Search for the cell housing the specified text and yield its (x, y) center coordinate. 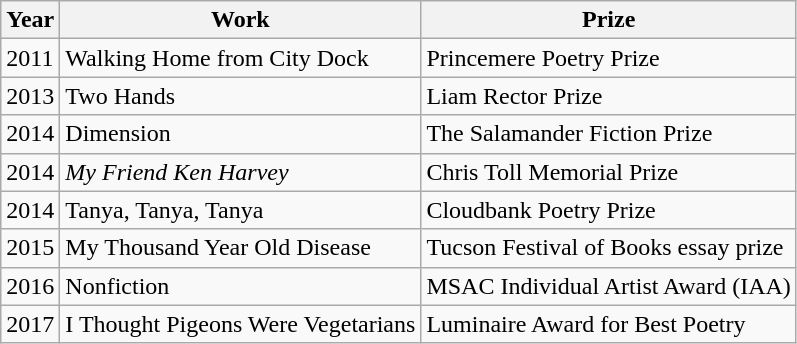
2015 (30, 248)
Tanya, Tanya, Tanya (240, 210)
My Friend Ken Harvey (240, 172)
Princemere Poetry Prize (609, 58)
Chris Toll Memorial Prize (609, 172)
2016 (30, 286)
I Thought Pigeons Were Vegetarians (240, 324)
2013 (30, 96)
The Salamander Fiction Prize (609, 134)
2011 (30, 58)
Prize (609, 20)
Luminaire Award for Best Poetry (609, 324)
Walking Home from City Dock (240, 58)
Cloudbank Poetry Prize (609, 210)
Work (240, 20)
MSAC Individual Artist Award (IAA) (609, 286)
Year (30, 20)
Tucson Festival of Books essay prize (609, 248)
Liam Rector Prize (609, 96)
Dimension (240, 134)
2017 (30, 324)
Two Hands (240, 96)
My Thousand Year Old Disease (240, 248)
Nonfiction (240, 286)
